Provide the (x, y) coordinate of the cell's center where the given text is located.  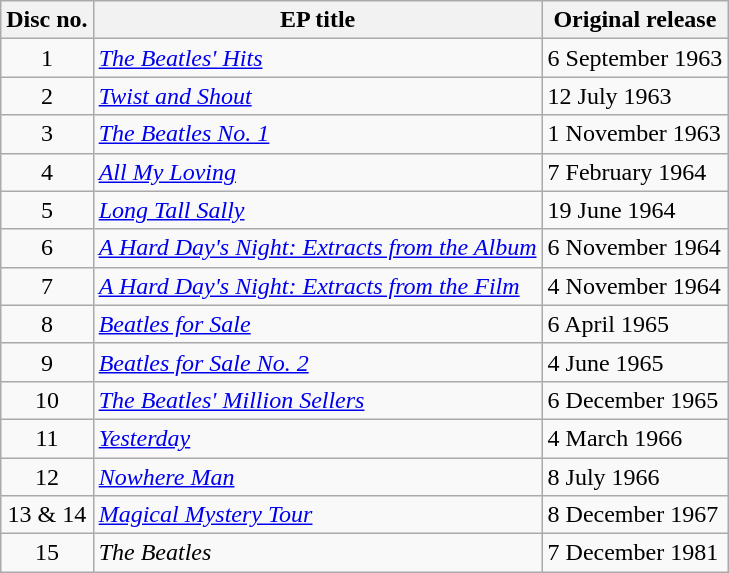
8 December 1967 (635, 515)
Original release (635, 20)
12 July 1963 (635, 96)
Beatles for Sale (318, 324)
Beatles for Sale No. 2 (318, 362)
1 (47, 58)
The Beatles No. 1 (318, 134)
A Hard Day's Night: Extracts from the Film (318, 286)
Twist and Shout (318, 96)
The Beatles (318, 553)
12 (47, 477)
7 December 1981 (635, 553)
The Beatles' Million Sellers (318, 400)
3 (47, 134)
EP title (318, 20)
6 September 1963 (635, 58)
7 (47, 286)
4 November 1964 (635, 286)
4 June 1965 (635, 362)
Yesterday (318, 438)
A Hard Day's Night: Extracts from the Album (318, 248)
Nowhere Man (318, 477)
5 (47, 210)
4 (47, 172)
All My Loving (318, 172)
Magical Mystery Tour (318, 515)
7 February 1964 (635, 172)
15 (47, 553)
13 & 14 (47, 515)
8 (47, 324)
6 April 1965 (635, 324)
1 November 1963 (635, 134)
2 (47, 96)
Long Tall Sally (318, 210)
4 March 1966 (635, 438)
6 November 1964 (635, 248)
10 (47, 400)
Disc no. (47, 20)
The Beatles' Hits (318, 58)
9 (47, 362)
6 (47, 248)
11 (47, 438)
6 December 1965 (635, 400)
19 June 1964 (635, 210)
8 July 1966 (635, 477)
